For the text-containing cell, return its midpoint in (X, Y) coordinate format. 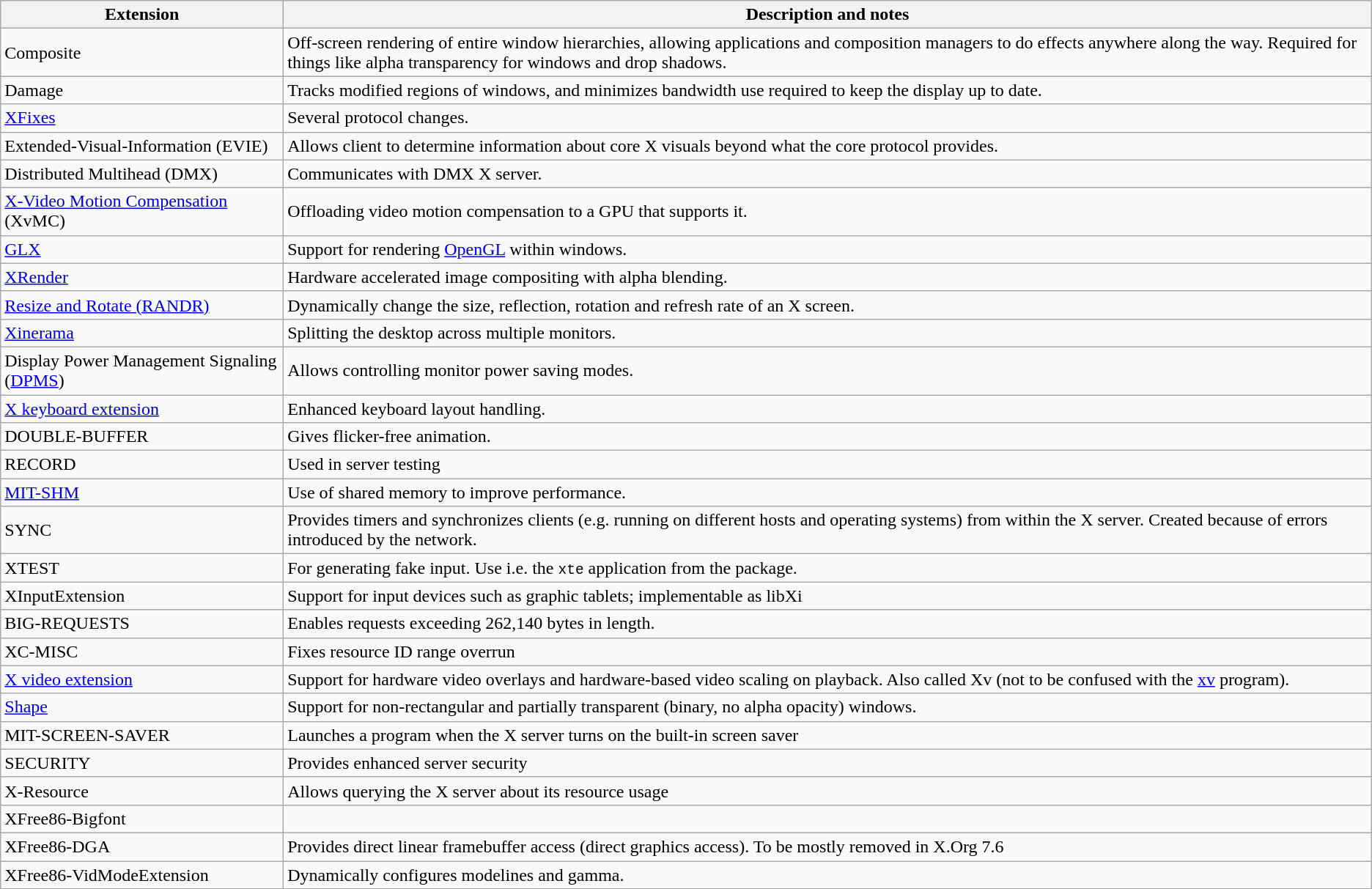
XC-MISC (142, 652)
Support for hardware video overlays and hardware-based video scaling on playback. Also called Xv (not to be confused with the xv program). (828, 679)
SECURITY (142, 763)
Several protocol changes. (828, 118)
X-Video Motion Compensation (XvMC) (142, 211)
Provides direct linear framebuffer access (direct graphics access). To be mostly removed in X.Org 7.6 (828, 846)
XFree86-Bigfont (142, 819)
DOUBLE-BUFFER (142, 437)
Xinerama (142, 333)
MIT-SCREEN-SAVER (142, 735)
GLX (142, 249)
Support for non-rectangular and partially transparent (binary, no alpha opacity) windows. (828, 707)
Extended-Visual-Information (EVIE) (142, 146)
XTEST (142, 568)
Display Power Management Signaling (DPMS) (142, 371)
SYNC (142, 531)
Splitting the desktop across multiple monitors. (828, 333)
XRender (142, 277)
Resize and Rotate (RANDR) (142, 305)
MIT-SHM (142, 493)
Shape (142, 707)
BIG-REQUESTS (142, 624)
Tracks modified regions of windows, and minimizes bandwidth use required to keep the display up to date. (828, 90)
RECORD (142, 465)
Use of shared memory to improve performance. (828, 493)
X-Resource (142, 791)
Description and notes (828, 15)
Allows client to determine information about core X visuals beyond what the core protocol provides. (828, 146)
Distributed Multihead (DMX) (142, 174)
Allows querying the X server about its resource usage (828, 791)
Enables requests exceeding 262,140 bytes in length. (828, 624)
Launches a program when the X server turns on the built-in screen saver (828, 735)
Offloading video motion compensation to a GPU that supports it. (828, 211)
Support for input devices such as graphic tablets; implementable as libXi (828, 596)
Damage (142, 90)
X video extension (142, 679)
Allows controlling monitor power saving modes. (828, 371)
XFree86-DGA (142, 846)
Dynamically change the size, reflection, rotation and refresh rate of an X screen. (828, 305)
Communicates with DMX X server. (828, 174)
Enhanced keyboard layout handling. (828, 408)
Extension (142, 15)
Provides enhanced server security (828, 763)
For generating fake input. Use i.e. the xte application from the package. (828, 568)
Support for rendering OpenGL within windows. (828, 249)
Hardware accelerated image compositing with alpha blending. (828, 277)
XFixes (142, 118)
Gives flicker-free animation. (828, 437)
X keyboard extension (142, 408)
XInputExtension (142, 596)
Dynamically configures modelines and gamma. (828, 874)
Composite (142, 53)
XFree86-VidModeExtension (142, 874)
Used in server testing (828, 465)
Fixes resource ID range overrun (828, 652)
